Determine the [X, Y] coordinate at the center of the cell enclosing the given text.  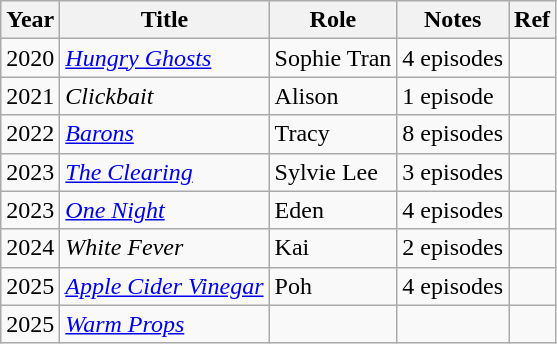
Ref [532, 20]
1 episode [453, 96]
Role [333, 20]
Title [164, 20]
Apple Cider Vinegar [164, 286]
3 episodes [453, 172]
Eden [333, 210]
2 episodes [453, 248]
Poh [333, 286]
2021 [30, 96]
Kai [333, 248]
Year [30, 20]
Barons [164, 134]
Alison [333, 96]
Sophie Tran [333, 58]
One Night [164, 210]
8 episodes [453, 134]
White Fever [164, 248]
Notes [453, 20]
Hungry Ghosts [164, 58]
Tracy [333, 134]
Sylvie Lee [333, 172]
Clickbait [164, 96]
2024 [30, 248]
2022 [30, 134]
Warm Props [164, 324]
The Clearing [164, 172]
2020 [30, 58]
